Return the [X, Y] coordinate for the center point of the cell that contains the specified text.  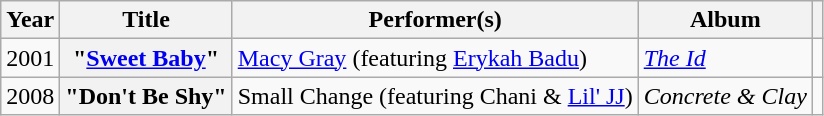
Title [146, 20]
Concrete & Clay [725, 96]
Album [725, 20]
"Don't Be Shy" [146, 96]
2001 [30, 58]
Performer(s) [435, 20]
2008 [30, 96]
Small Change (featuring Chani & Lil' JJ) [435, 96]
"Sweet Baby" [146, 58]
The Id [725, 58]
Macy Gray (featuring Erykah Badu) [435, 58]
Year [30, 20]
